Scan for the cell matching the given text and deliver its [X, Y] coordinate at center. 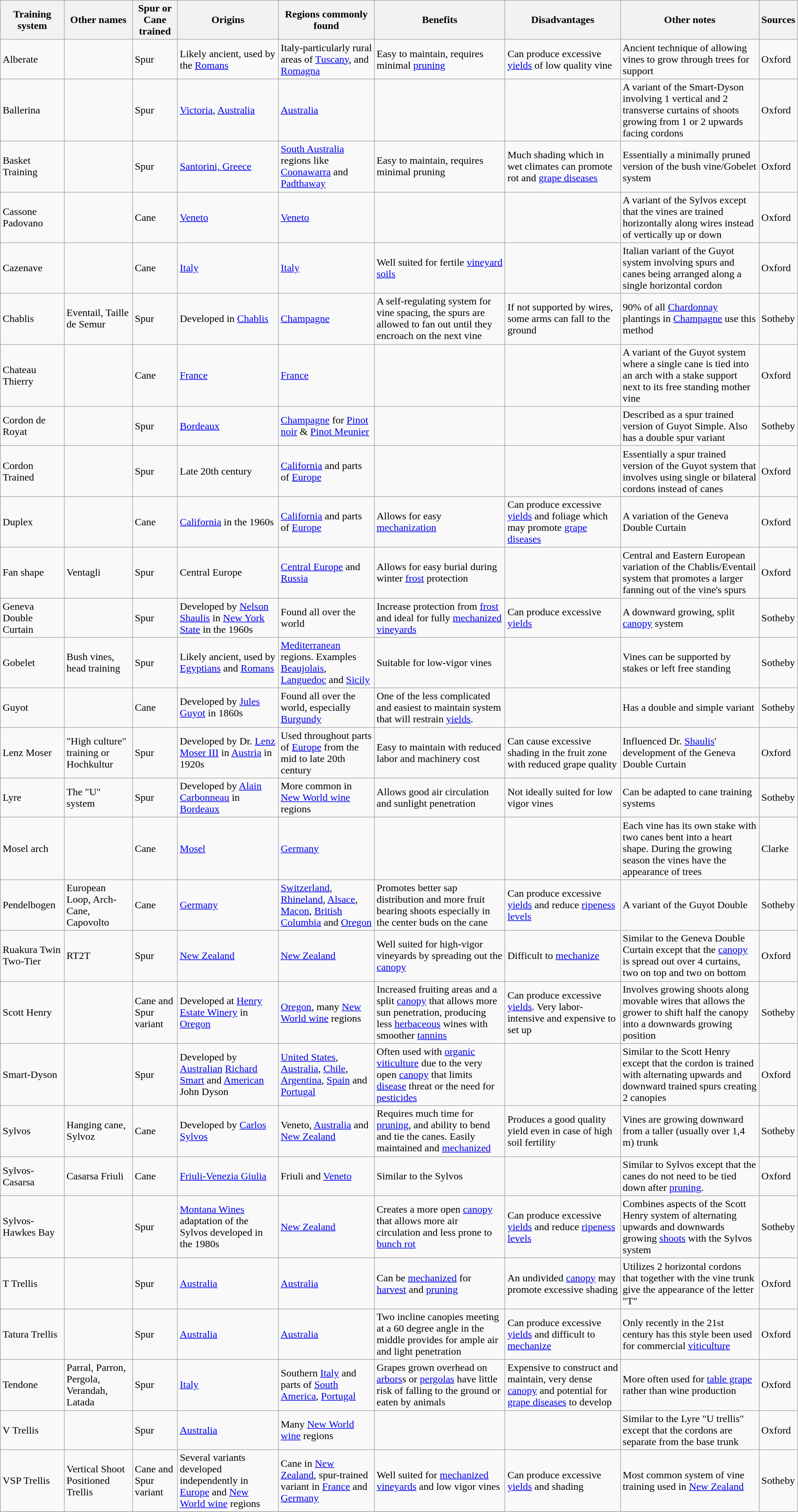
Developed by Nelson Shaulis in New York State in the 1960s [228, 617]
Expensive to construct and maintain, very dense canopy and potential for grape diseases to develop [563, 1385]
Duplex [32, 522]
Cazenave [32, 268]
Developed by Jules Guyot in 1860s [228, 708]
A variant of the Smart-Dyson involving 1 vertical and 2 transverse curtains of shoots growing from 1 or 2 upwards facing cordons [690, 110]
Combines aspects of the Scott Henry system of alternating upwards and downwards growing shoots with the Sylvos system [690, 1227]
Developed by Carlos Sylvos [228, 1131]
Easy to maintain with reduced labor and machinery cost [440, 753]
More often used for table grape rather than wine production [690, 1385]
Similar to the Lyre "U trellis" except that the cordons are separate from the base trunk [690, 1430]
Mosel arch [32, 849]
RT2T [98, 956]
Cordon Trained [32, 471]
Disadvantages [563, 20]
One of the less complicated and easiest to maintain system that will restrain yields. [440, 708]
Vertical Shoot Positioned Trellis [98, 1481]
Other names [98, 20]
Sylvos-Hawkes Bay [32, 1227]
Veneto, Australia and New Zealand [327, 1131]
Has a double and simple variant [690, 708]
Increase protection from frost and ideal for fully mechanized vineyards [440, 617]
A variant of the Guyot Double [690, 905]
Basket Training [32, 166]
Friuli-Venezia Giulia [228, 1176]
Two incline canopies meeting at a 60 degree angle in the middle provides for ample air and light penetration [440, 1334]
Victoria, Australia [228, 110]
Likely ancient, used by the Romans [228, 59]
Regions commonly found [327, 20]
A downward growing, split canopy system [690, 617]
Ruakura Twin Two-Tier [32, 956]
Well suited for fertile vineyard soils [440, 268]
A variant of the Guyot system where a single cane is tied into an arch with a stake support next to its free standing mother vine [690, 375]
Can be adapted to cane training systems [690, 798]
European Loop, Arch-Cane, Capovolto [98, 905]
Central Europe [228, 572]
Developed by Dr. Lenz Moser III in Austria in 1920s [228, 753]
Guyot [32, 708]
Ventagli [98, 572]
Influenced Dr. Shaulis' development of the Geneva Double Curtain [690, 753]
South Australia regions like Coonawarra and Padthaway [327, 166]
Promotes better sap distribution and more fruit bearing shoots especially in the center buds on the cane [440, 905]
Developed at Henry Estate Winery in Oregon [228, 1012]
Can produce excessive yields [563, 617]
Chateau Thierry [32, 375]
Developed by Alain Carbonneau in Bordeaux [228, 798]
Southern Italy and parts of South America, Portugal [327, 1385]
Oregon, many New World wine regions [327, 1012]
Sources [778, 20]
An undivided canopy may promote excessive shading [563, 1283]
Italian variant of the Guyot system involving spurs and canes being arranged along a single horizontal cordon [690, 268]
Similar to the Geneva Double Curtain except that the canopy is spread out over 4 curtains, two on top and two on bottom [690, 956]
Tendone [32, 1385]
Origins [228, 20]
Involves growing shoots along movable wires that allows the grower to shift half the canopy into a downwards growing position [690, 1012]
Other notes [690, 20]
Vines are growing downward from a taller (usually over 1,4 m) trunk [690, 1131]
Well suited for mechanized vineyards and low vigor vines [440, 1481]
Developed in Chablis [228, 319]
Lenz Moser [32, 753]
Used throughout parts of Europe from the mid to late 20th century [327, 753]
Most common system of vine training used in New Zealand [690, 1481]
Much shading which in wet climates can promote rot and grape diseases [563, 166]
Cordon de Royat [32, 426]
Often used with organic viticulture due to the very open canopy that limits disease threat or the need for pesticides [440, 1075]
California in the 1960s [228, 522]
The "U" system [98, 798]
Parral, Parron, Pergola, Verandah, Latada [98, 1385]
Eventail, Taille de Semur [98, 319]
90% of all Chardonnay plantings in Champagne use this method [690, 319]
Benefits [440, 20]
"High culture" training or Hochkultur [98, 753]
Cassone Padovano [32, 217]
Allows for easy burial during winter frost protection [440, 572]
Grapes grown overhead on arborss or pergolas have little risk of falling to the ground or eaten by animals [440, 1385]
Scott Henry [32, 1012]
V Trellis [32, 1430]
Can produce excessive yields and difficult to mechanize [563, 1334]
Cane in New Zealand, spur-trained variant in France and Germany [327, 1481]
Found all over the world, especially Burgundy [327, 708]
Mosel [228, 849]
Hanging cane, Sylvoz [98, 1131]
Spur or Cane trained [155, 20]
T Trellis [32, 1283]
Central Europe and Russia [327, 572]
Central and Eastern European variation of the Chablis/Eventail system that promotes a larger fanning out of the vine's spurs [690, 572]
If not supported by wires, some arms can fall to the ground [563, 319]
Utilizes 2 horizontal cordons that together with the vine trunk give the appearance of the letter "T" [690, 1283]
Can produce excessive yields of low quality vine [563, 59]
Can produce excessive yields. Very labor-intensive and expensive to set up [563, 1012]
Can produce excessive yields and shading [563, 1481]
A variation of the Geneva Double Curtain [690, 522]
Difficult to mechanize [563, 956]
Training system [32, 20]
Tatura Trellis [32, 1334]
VSP Trellis [32, 1481]
Essentially a spur trained version of the Guyot system that involves using single or bilateral cordons instead of canes [690, 471]
Gobelet [32, 663]
Can cause excessive shading in the fruit zone with reduced grape quality [563, 753]
Produces a good quality yield even in case of high soil fertility [563, 1131]
Italy-particularly rural areas of Tuscany, and Romagna [327, 59]
Requires much time for pruning, and ability to bend and tie the canes. Easily maintained and mechanized [440, 1131]
Champagne for Pinot noir & Pinot Meunier [327, 426]
Ancient technique of allowing vines to grow through trees for support [690, 59]
Many New World wine regions [327, 1430]
Similar to Sylvos except that the canes do not need to be tied down after pruning. [690, 1176]
A variant of the Sylvos except that the vines are trained horizontally along wires instead of vertically up or down [690, 217]
Smart-Dyson [32, 1075]
Increased fruiting areas and a split canopy that allows more sun penetration, producing less herbaceous wines with smoother tannins [440, 1012]
Can produce excessive yields and foliage which may promote grape diseases [563, 522]
Described as a spur trained version of Guyot Simple. Also has a double spur variant [690, 426]
United States, Australia, Chile, Argentina, Spain and Portugal [327, 1075]
Fan shape [32, 572]
Found all over the world [327, 617]
Likely ancient, used by Egyptians and Romans [228, 663]
Similar to the Sylvos [440, 1176]
Bordeaux [228, 426]
Each vine has its own stake with two canes bent into a heart shape. During the growing season the vines have the appearance of trees [690, 849]
Late 20th century [228, 471]
Pendelbogen [32, 905]
Lyre [32, 798]
Allows good air circulation and sunlight penetration [440, 798]
Alberate [32, 59]
Casarsa Friuli [98, 1176]
Sylvos-Casarsa [32, 1176]
Friuli and Veneto [327, 1176]
Creates a more open canopy that allows more air circulation and less prone to bunch rot [440, 1227]
Well suited for high-vigor vineyards by spreading out the canopy [440, 956]
Champagne [327, 319]
More common in New World wine regions [327, 798]
Similar to the Scott Henry except that the cordon is trained with alternating upwards and downward trained spurs creating 2 canopies [690, 1075]
Geneva Double Curtain [32, 617]
Clarke [778, 849]
Switzerland, Rhineland, Alsace, Macon, British Columbia and Oregon [327, 905]
Chablis [32, 319]
Montana Wines adaptation of the Sylvos developed in the 1980s [228, 1227]
Allows for easy mechanization [440, 522]
Sylvos [32, 1131]
Can be mechanized for harvest and pruning [440, 1283]
A self-regulating system for vine spacing, the spurs are allowed to fan out until they encroach on the next vine [440, 319]
Mediterranean regions. Examples Beaujolais, Languedoc and Sicily [327, 663]
Developed by Australian Richard Smart and American John Dyson [228, 1075]
Vines can be supported by stakes or left free standing [690, 663]
Ballerina [32, 110]
Suitable for low-vigor vines [440, 663]
Not ideally suited for low vigor vines [563, 798]
Santorini, Greece [228, 166]
Several variants developed independently in Europe and New World wine regions [228, 1481]
Bush vines, head training [98, 663]
Only recently in the 21st century has this style been used for commercial viticulture [690, 1334]
Essentially a minimally pruned version of the bush vine/Gobelet system [690, 166]
